Return [x, y] of the center of cell containing provided text 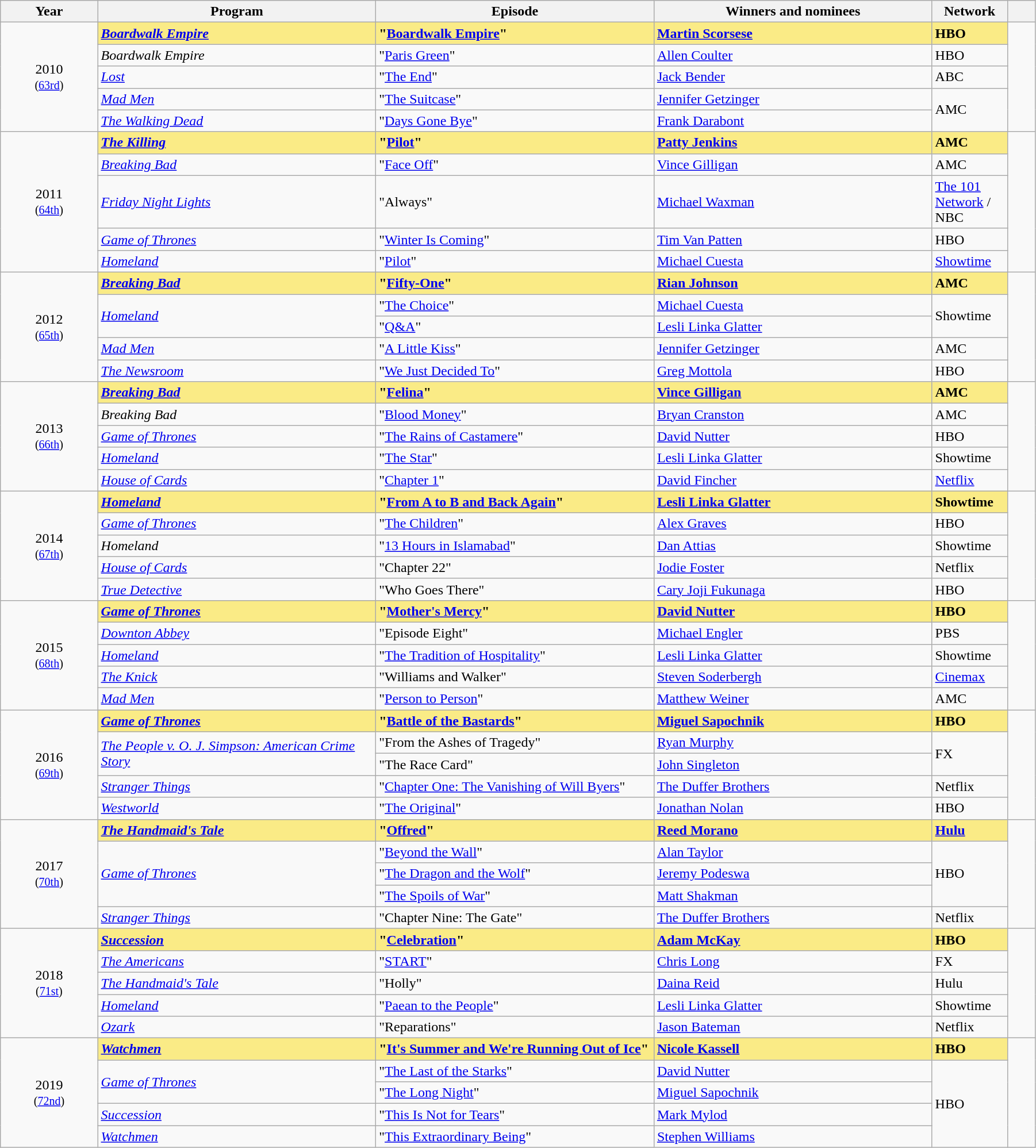
"It's Summer and We're Running Out of Ice" [515, 1049]
"From A to B and Back Again" [515, 502]
"Person to Person" [515, 699]
"Winter Is Coming" [515, 239]
"Paris Green" [515, 55]
"Holly" [515, 983]
"Chapter One: The Vanishing of Will Byers" [515, 786]
Chris Long [793, 961]
Bryan Cranston [793, 414]
Jeremy Podeswa [793, 874]
True Detective [237, 589]
"Face Off" [515, 164]
Friday Night Lights [237, 202]
"The Spoils of War" [515, 896]
"Battle of the Bastards" [515, 721]
John Singleton [793, 765]
The People v. O. J. Simpson: American Crime Story [237, 754]
2012(65th) [49, 327]
"The Suitcase" [515, 99]
Cary Joji Fukunaga [793, 589]
2019(72nd) [49, 1093]
"Celebration" [515, 939]
The Knick [237, 677]
"Williams and Walker" [515, 677]
Winners and nominees [793, 11]
"Who Goes There" [515, 589]
"Offred" [515, 830]
The Walking Dead [237, 121]
David Fincher [793, 480]
Stephen Williams [793, 1137]
"Q&A" [515, 327]
"Paean to the People" [515, 1005]
The Killing [237, 143]
"A Little Kiss" [515, 349]
Ozark [237, 1027]
ABC [969, 77]
The Newsroom [237, 371]
PBS [969, 633]
Greg Mottola [793, 371]
2015(68th) [49, 655]
2011(64th) [49, 202]
Alex Graves [793, 524]
"The Tradition of Hospitality" [515, 655]
"This Extraordinary Being" [515, 1137]
"Felina" [515, 393]
"The Last of the Starks" [515, 1071]
Martin Scorsese [793, 33]
Ryan Murphy [793, 743]
2010(63rd) [49, 77]
"Mother's Mercy" [515, 611]
Westworld [237, 808]
"Episode Eight" [515, 633]
"Boardwalk Empire" [515, 33]
2018(71st) [49, 983]
The Americans [237, 961]
Nicole Kassell [793, 1049]
"We Just Decided To" [515, 371]
"Chapter 1" [515, 480]
Reed Morano [793, 830]
Rian Johnson [793, 283]
"Beyond the Wall" [515, 852]
"Chapter 22" [515, 567]
Jason Bateman [793, 1027]
Adam McKay [793, 939]
Downton Abbey [237, 633]
"The Race Card" [515, 765]
"Chapter Nine: The Gate" [515, 917]
"This Is Not for Tears" [515, 1115]
Cinemax [969, 677]
"Blood Money" [515, 414]
Jack Bender [793, 77]
Year [49, 11]
"START" [515, 961]
Lost [237, 77]
Allen Coulter [793, 55]
Michael Engler [793, 633]
"The Long Night" [515, 1093]
Michael Waxman [793, 202]
Dan Attias [793, 546]
Steven Soderbergh [793, 677]
Mark Mylod [793, 1115]
"The Original" [515, 808]
"The Choice" [515, 305]
"13 Hours in Islamabad" [515, 546]
Network [969, 11]
Jodie Foster [793, 567]
2016(69th) [49, 765]
2013(66th) [49, 436]
Matt Shakman [793, 896]
"Days Gone Bye" [515, 121]
"From the Ashes of Tragedy" [515, 743]
Patty Jenkins [793, 143]
"The Star" [515, 458]
The 101 Network / NBC [969, 202]
"The Dragon and the Wolf" [515, 874]
Jonathan Nolan [793, 808]
Tim Van Patten [793, 239]
"The End" [515, 77]
Matthew Weiner [793, 699]
"Reparations" [515, 1027]
Alan Taylor [793, 852]
"Always" [515, 202]
"The Rains of Castamere" [515, 436]
Daina Reid [793, 983]
"Fifty-One" [515, 283]
"The Children" [515, 524]
Frank Darabont [793, 121]
Episode [515, 11]
Program [237, 11]
2014(67th) [49, 546]
2017(70th) [49, 874]
